Extract the (x, y) coordinate from the center of the cell holding the provided text.  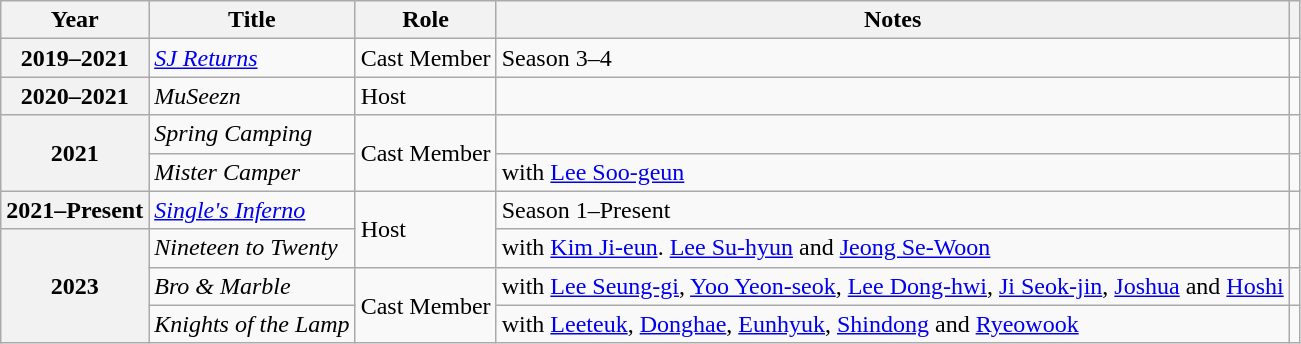
2023 (75, 286)
Role (426, 20)
Season 3–4 (892, 58)
SJ Returns (252, 58)
Title (252, 20)
2020–2021 (75, 96)
2019–2021 (75, 58)
2021 (75, 153)
with Lee Seung-gi, Yoo Yeon-seok, Lee Dong-hwi, Ji Seok-jin, Joshua and Hoshi (892, 286)
with Kim Ji-eun. Lee Su-hyun and Jeong Se-Woon (892, 248)
with Lee Soo-geun (892, 172)
Nineteen to Twenty (252, 248)
Single's Inferno (252, 210)
Mister Camper (252, 172)
Spring Camping (252, 134)
Season 1–Present (892, 210)
Notes (892, 20)
Bro & Marble (252, 286)
2021–Present (75, 210)
MuSeezn (252, 96)
with Leeteuk, Donghae, Eunhyuk, Shindong and Ryeowook (892, 324)
Knights of the Lamp (252, 324)
Year (75, 20)
